Provide the (x, y) coordinate of the cell's center where the given text is located.  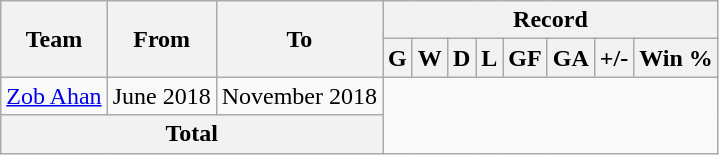
From (162, 39)
Team (54, 39)
GA (570, 58)
D (461, 58)
G (398, 58)
GF (525, 58)
Total (192, 134)
Win % (676, 58)
L (490, 58)
To (299, 39)
Zob Ahan (54, 96)
W (430, 58)
November 2018 (299, 96)
Record (551, 20)
+/- (614, 58)
June 2018 (162, 96)
